Locate the cell with the specified text and output its [x, y] center coordinate. 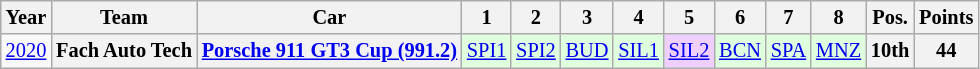
8 [838, 17]
10th [890, 51]
SIL2 [689, 51]
SPA [788, 51]
BCN [740, 51]
44 [946, 51]
BUD [588, 51]
7 [788, 17]
Points [946, 17]
1 [486, 17]
2020 [26, 51]
Pos. [890, 17]
Fach Auto Tech [124, 51]
SPI2 [536, 51]
6 [740, 17]
Car [330, 17]
SIL1 [638, 51]
MNZ [838, 51]
3 [588, 17]
5 [689, 17]
SPI1 [486, 51]
Year [26, 17]
2 [536, 17]
4 [638, 17]
Team [124, 17]
Porsche 911 GT3 Cup (991.2) [330, 51]
